Extract the [X, Y] coordinate from the center of the cell holding the provided text.  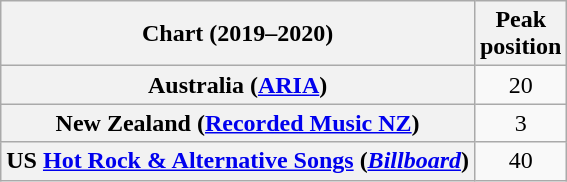
Chart (2019–2020) [238, 34]
3 [520, 123]
US Hot Rock & Alternative Songs (Billboard) [238, 161]
Peakposition [520, 34]
New Zealand (Recorded Music NZ) [238, 123]
40 [520, 161]
20 [520, 85]
Australia (ARIA) [238, 85]
